Determine the (x, y) coordinate at the center of the cell enclosing the given text.  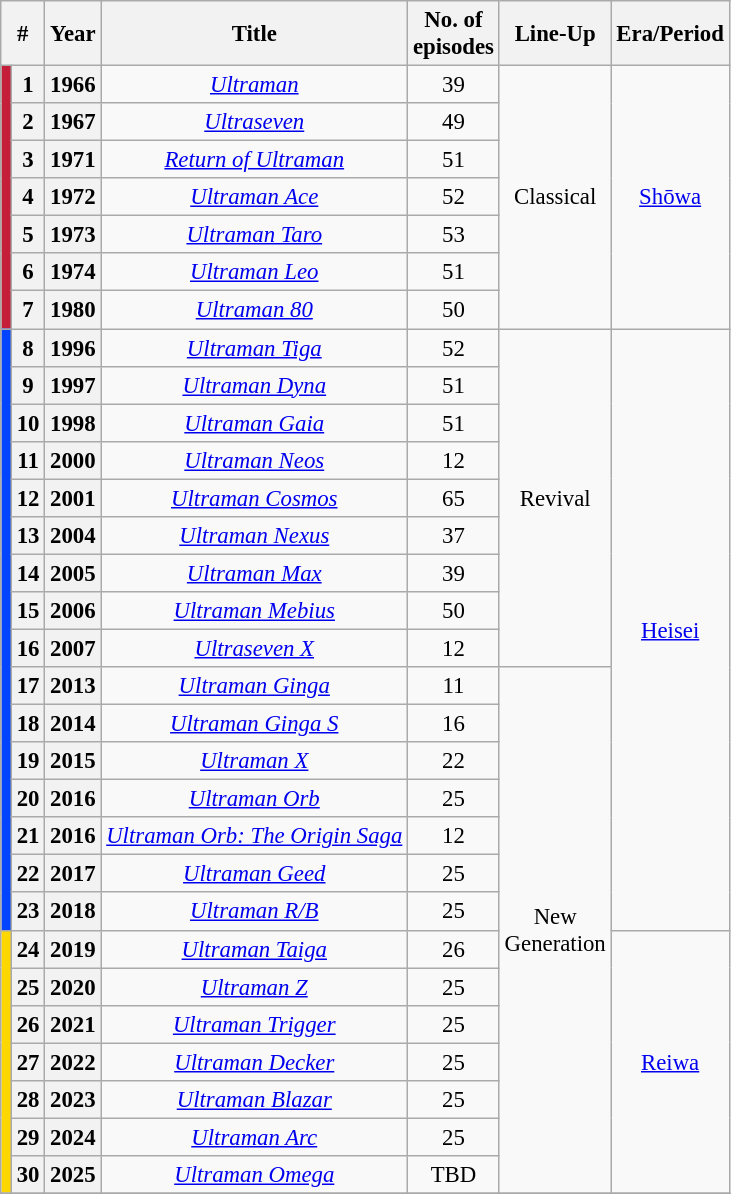
Classical (555, 198)
Heisei (670, 630)
2025 (73, 1175)
Ultraman Mebius (254, 611)
Ultraman Arc (254, 1137)
Ultraman Max (254, 573)
Ultraseven X (254, 648)
Ultraman X (254, 761)
Title (254, 34)
19 (28, 761)
6 (28, 273)
Ultraman (254, 85)
2006 (73, 611)
2018 (73, 912)
18 (28, 724)
2022 (73, 1062)
Ultraman R/B (254, 912)
2004 (73, 536)
1974 (73, 273)
Ultraman Orb: The Origin Saga (254, 836)
24 (28, 949)
65 (454, 498)
17 (28, 686)
2000 (73, 460)
10 (28, 423)
15 (28, 611)
2007 (73, 648)
37 (454, 536)
2014 (73, 724)
Reiwa (670, 1062)
Line-Up (555, 34)
2015 (73, 761)
Ultraman Dyna (254, 385)
Ultraman Orb (254, 799)
2019 (73, 949)
Ultraman Geed (254, 874)
21 (28, 836)
2020 (73, 987)
Ultraman Ginga S (254, 724)
1 (28, 85)
NewGeneration (555, 930)
3 (28, 160)
Ultraseven (254, 122)
53 (454, 235)
1971 (73, 160)
13 (28, 536)
Return of Ultraman (254, 160)
Ultraman Taro (254, 235)
Ultraman Decker (254, 1062)
No. ofepisodes (454, 34)
27 (28, 1062)
30 (28, 1175)
2001 (73, 498)
1997 (73, 385)
1973 (73, 235)
Revival (555, 498)
Ultraman Neos (254, 460)
Ultraman Gaia (254, 423)
1967 (73, 122)
8 (28, 348)
29 (28, 1137)
Ultraman Taiga (254, 949)
20 (28, 799)
1998 (73, 423)
2023 (73, 1100)
1972 (73, 197)
Ultraman Tiga (254, 348)
Era/Period (670, 34)
2013 (73, 686)
1996 (73, 348)
1966 (73, 85)
2 (28, 122)
14 (28, 573)
Ultraman Trigger (254, 1024)
28 (28, 1100)
4 (28, 197)
Ultraman Omega (254, 1175)
Year (73, 34)
2005 (73, 573)
Ultraman Z (254, 987)
Ultraman Cosmos (254, 498)
Shōwa (670, 198)
Ultraman Nexus (254, 536)
2017 (73, 874)
Ultraman Blazar (254, 1100)
Ultraman 80 (254, 310)
23 (28, 912)
7 (28, 310)
2021 (73, 1024)
TBD (454, 1175)
Ultraman Ace (254, 197)
1980 (73, 310)
5 (28, 235)
9 (28, 385)
49 (454, 122)
Ultraman Ginga (254, 686)
2024 (73, 1137)
# (23, 34)
Ultraman Leo (254, 273)
